Identify which cell holds the provided text, then report its (X, Y) central coordinate. 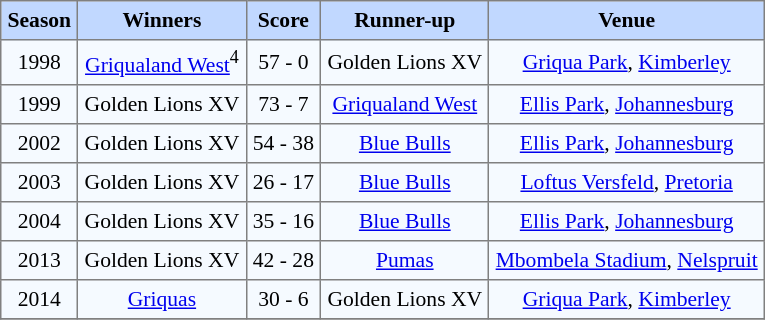
Loftus Versfeld, Pretoria (627, 182)
Score (284, 20)
Season (40, 20)
2004 (40, 220)
Griqualand West4 (162, 62)
1998 (40, 62)
57 - 0 (284, 62)
73 - 7 (284, 104)
Pumas (405, 260)
30 - 6 (284, 298)
Runner-up (405, 20)
Griqualand West (405, 104)
54 - 38 (284, 142)
2002 (40, 142)
2014 (40, 298)
1999 (40, 104)
Mbombela Stadium, Nelspruit (627, 260)
Venue (627, 20)
Griquas (162, 298)
2013 (40, 260)
2003 (40, 182)
26 - 17 (284, 182)
42 - 28 (284, 260)
35 - 16 (284, 220)
Winners (162, 20)
